Pinpoint the cell where the given text exists, returning its (X, Y) midpoint coordinate. 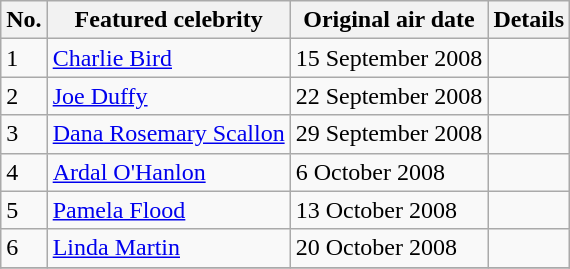
1 (24, 58)
5 (24, 210)
6 (24, 248)
Pamela Flood (168, 210)
Original air date (389, 20)
6 October 2008 (389, 172)
13 October 2008 (389, 210)
29 September 2008 (389, 134)
4 (24, 172)
20 October 2008 (389, 248)
Dana Rosemary Scallon (168, 134)
Ardal O'Hanlon (168, 172)
Details (529, 20)
Linda Martin (168, 248)
Charlie Bird (168, 58)
Joe Duffy (168, 96)
3 (24, 134)
No. (24, 20)
15 September 2008 (389, 58)
2 (24, 96)
Featured celebrity (168, 20)
22 September 2008 (389, 96)
